For the text-containing cell, return its midpoint in [X, Y] coordinate format. 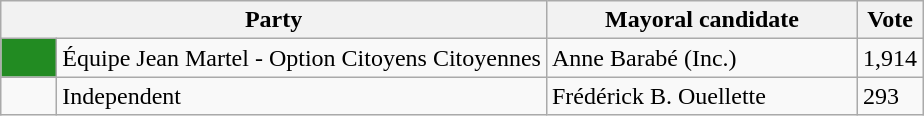
Équipe Jean Martel - Option Citoyens Citoyennes [302, 58]
293 [890, 96]
Mayoral candidate [702, 20]
Independent [302, 96]
1,914 [890, 58]
Party [274, 20]
Frédérick B. Ouellette [702, 96]
Anne Barabé (Inc.) [702, 58]
Vote [890, 20]
